Capture the cell that displays the provided text and extract its [X, Y] central coordinate. 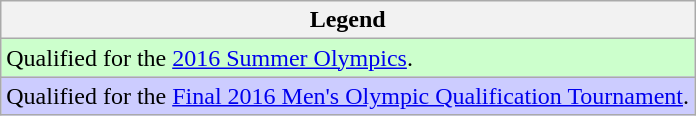
Legend [348, 20]
Qualified for the Final 2016 Men's Olympic Qualification Tournament. [348, 96]
Qualified for the 2016 Summer Olympics. [348, 58]
